Search for the cell housing the specified text and yield its (X, Y) center coordinate. 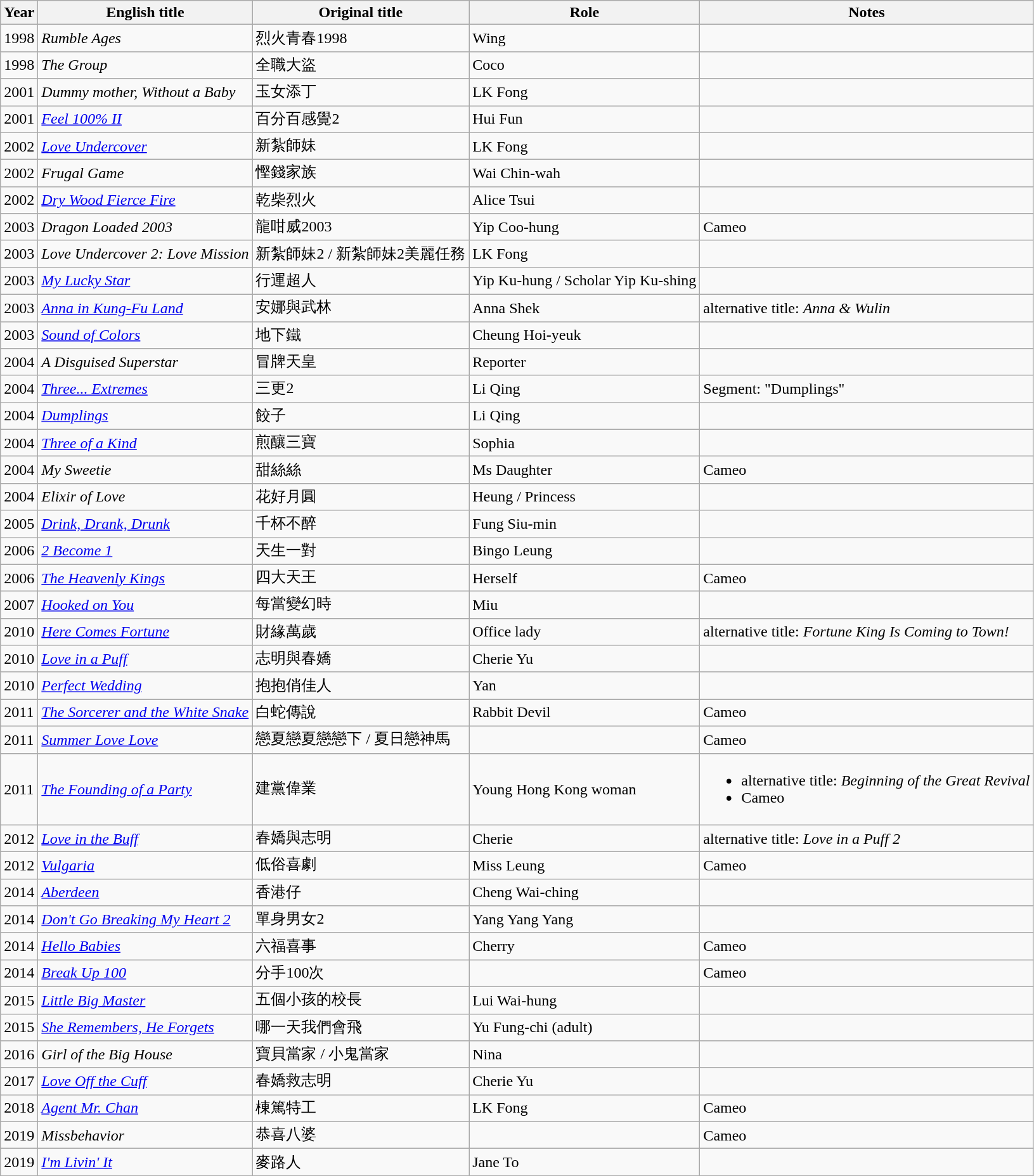
Role (585, 13)
每當變幻時 (361, 605)
新紮師妹 (361, 146)
建黨偉業 (361, 789)
Herself (585, 578)
Office lady (585, 631)
Three... Extremes (145, 389)
Sophia (585, 443)
2017 (19, 1082)
She Remembers, He Forgets (145, 1027)
Yip Coo-hung (585, 227)
抱抱俏佳人 (361, 686)
Aberdeen (145, 893)
百分百感覺2 (361, 119)
龍咁威2003 (361, 227)
Anna Shek (585, 308)
Yang Yang Yang (585, 919)
Dry Wood Fierce Fire (145, 200)
麥路人 (361, 1163)
2007 (19, 605)
五個小孩的校長 (361, 1000)
Feel 100% II (145, 119)
天生一對 (361, 552)
alternative title: Fortune King Is Coming to Town! (867, 631)
The Heavenly Kings (145, 578)
Agent Mr. Chan (145, 1108)
棟篤特工 (361, 1108)
Yip Ku-hung / Scholar Yip Ku-shing (585, 281)
Elixir of Love (145, 497)
甜絲絲 (361, 470)
低俗喜劇 (361, 866)
三更2 (361, 389)
烈火青春1998 (361, 38)
千杯不醉 (361, 524)
The Group (145, 65)
Original title (361, 13)
財緣萬歲 (361, 631)
Fung Siu-min (585, 524)
冒牌天皇 (361, 363)
Yan (585, 686)
哪一天我們會飛 (361, 1027)
Dummy mother, Without a Baby (145, 93)
乾柴烈火 (361, 200)
2018 (19, 1108)
Reporter (585, 363)
玉女添丁 (361, 93)
My Lucky Star (145, 281)
慳錢家族 (361, 174)
Sound of Colors (145, 335)
alternative title: Love in a Puff 2 (867, 838)
Vulgaria (145, 866)
2005 (19, 524)
The Founding of a Party (145, 789)
Love Undercover (145, 146)
alternative title: Anna & Wulin (867, 308)
Wing (585, 38)
四大天王 (361, 578)
白蛇傳說 (361, 713)
六福喜事 (361, 946)
Hui Fun (585, 119)
Cherry (585, 946)
A Disguised Superstar (145, 363)
Wai Chin-wah (585, 174)
English title (145, 13)
Miss Leung (585, 866)
Drink, Drank, Drunk (145, 524)
Coco (585, 65)
煎釀三寶 (361, 443)
Cherie (585, 838)
花好月圓 (361, 497)
Miu (585, 605)
Little Big Master (145, 1000)
Anna in Kung-Fu Land (145, 308)
Ms Daughter (585, 470)
Year (19, 13)
Three of a Kind (145, 443)
寶貝當家 / 小鬼當家 (361, 1055)
Summer Love Love (145, 739)
My Sweetie (145, 470)
餃子 (361, 416)
單身男女2 (361, 919)
Dumplings (145, 416)
I'm Livin' It (145, 1163)
2016 (19, 1055)
Young Hong Kong woman (585, 789)
香港仔 (361, 893)
Hooked on You (145, 605)
地下鐵 (361, 335)
Rabbit Devil (585, 713)
Lui Wai-hung (585, 1000)
alternative title: Beginning of the Great Revival Cameo (867, 789)
Dragon Loaded 2003 (145, 227)
分手100次 (361, 974)
Here Comes Fortune (145, 631)
行運超人 (361, 281)
新紮師妹2 / 新紮師妹2美麗任務 (361, 254)
全職大盜 (361, 65)
Notes (867, 13)
Alice Tsui (585, 200)
Cheng Wai-ching (585, 893)
Frugal Game (145, 174)
Bingo Leung (585, 552)
Cheung Hoi-yeuk (585, 335)
志明與春嬌 (361, 659)
Yu Fung-chi (adult) (585, 1027)
Break Up 100 (145, 974)
The Sorcerer and the White Snake (145, 713)
Girl of the Big House (145, 1055)
Heung / Princess (585, 497)
Jane To (585, 1163)
安娜與武林 (361, 308)
Love in a Puff (145, 659)
Hello Babies (145, 946)
春嬌救志明 (361, 1082)
春嬌與志明 (361, 838)
Rumble Ages (145, 38)
Don't Go Breaking My Heart 2 (145, 919)
Love Undercover 2: Love Mission (145, 254)
Love in the Buff (145, 838)
Perfect Wedding (145, 686)
Segment: "Dumplings" (867, 389)
Nina (585, 1055)
戀夏戀夏戀戀下 / 夏日戀神馬 (361, 739)
Love Off the Cuff (145, 1082)
恭喜八婆 (361, 1135)
2 Become 1 (145, 552)
Missbehavior (145, 1135)
